Identify which cell holds the provided text, then report its (x, y) central coordinate. 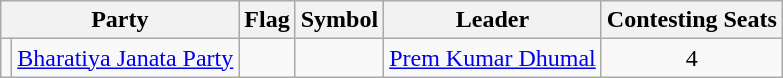
4 (692, 58)
Bharatiya Janata Party (126, 58)
Contesting Seats (692, 20)
Leader (493, 20)
Flag (267, 20)
Symbol (339, 20)
Party (120, 20)
Prem Kumar Dhumal (493, 58)
